For the text-containing cell, return its midpoint in (X, Y) coordinate format. 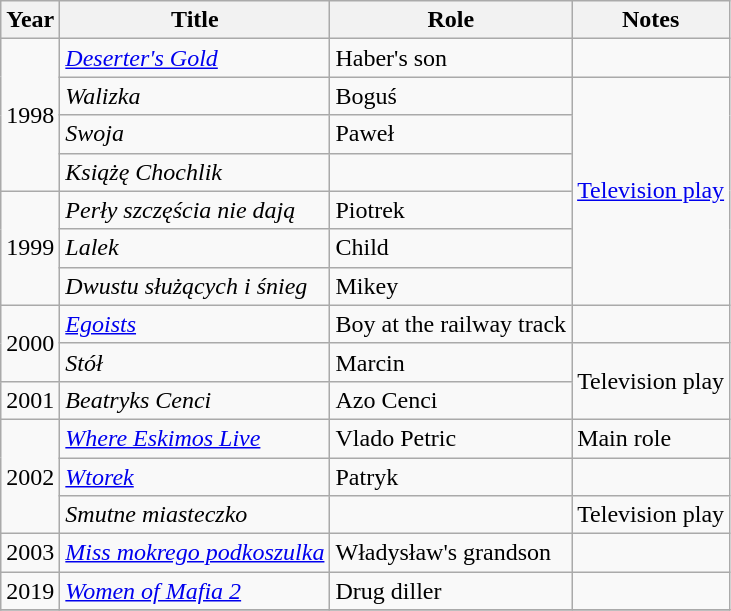
Miss mokrego podkoszulka (195, 553)
Year (30, 20)
Władysław's grandson (451, 553)
Drug diller (451, 591)
Perły szczęścia nie dają (195, 210)
Smutne miasteczko (195, 515)
Mikey (451, 286)
Egoists (195, 324)
Where Eskimos Live (195, 438)
1999 (30, 248)
Marcin (451, 362)
Lalek (195, 248)
Dwustu służących i śnieg (195, 286)
1998 (30, 115)
Haber's son (451, 58)
Azo Cenci (451, 400)
2001 (30, 400)
2000 (30, 343)
Walizka (195, 96)
Title (195, 20)
2002 (30, 476)
2019 (30, 591)
Role (451, 20)
Beatryks Cenci (195, 400)
Patryk (451, 477)
Main role (651, 438)
Deserter's Gold (195, 58)
Paweł (451, 134)
Swoja (195, 134)
Piotrek (451, 210)
Książę Chochlik (195, 172)
Child (451, 248)
Vlado Petric (451, 438)
Notes (651, 20)
2003 (30, 553)
Women of Mafia 2 (195, 591)
Wtorek (195, 477)
Boguś (451, 96)
Boy at the railway track (451, 324)
Stół (195, 362)
